Output the (x, y) coordinate of the center of the cell containing the given text.  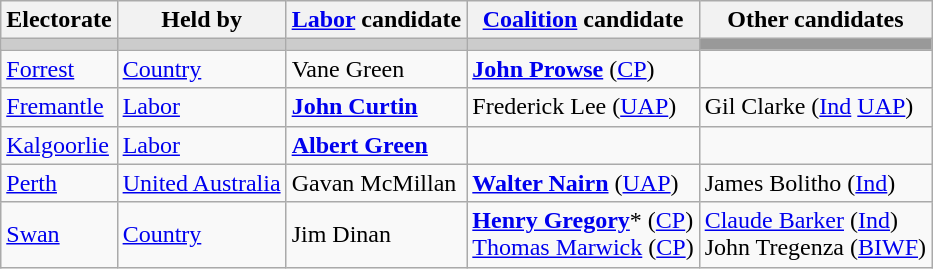
Walter Nairn (UAP) (583, 183)
Henry Gregory* (CP)Thomas Marwick (CP) (583, 234)
Frederick Lee (UAP) (583, 107)
John Prowse (CP) (583, 69)
Other candidates (815, 20)
Fremantle (59, 107)
Gavan McMillan (376, 183)
John Curtin (376, 107)
United Australia (202, 183)
Swan (59, 234)
Coalition candidate (583, 20)
Labor candidate (376, 20)
Forrest (59, 69)
Claude Barker (Ind)John Tregenza (BIWF) (815, 234)
Kalgoorlie (59, 145)
Jim Dinan (376, 234)
Electorate (59, 20)
Held by (202, 20)
Vane Green (376, 69)
Albert Green (376, 145)
Perth (59, 183)
James Bolitho (Ind) (815, 183)
Gil Clarke (Ind UAP) (815, 107)
